Provide the (X, Y) coordinate of the cell's center where the given text is located.  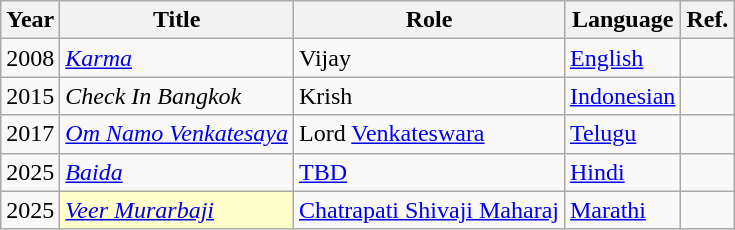
Role (430, 20)
2015 (30, 96)
Karma (177, 58)
2008 (30, 58)
Year (30, 20)
TBD (430, 172)
English (622, 58)
Title (177, 20)
Hindi (622, 172)
Ref. (708, 20)
Check In Bangkok (177, 96)
Vijay (430, 58)
Lord Venkateswara (430, 134)
Language (622, 20)
Indonesian (622, 96)
Telugu (622, 134)
Krish (430, 96)
Veer Murarbaji (177, 210)
Baida (177, 172)
Marathi (622, 210)
2017 (30, 134)
Chatrapati Shivaji Maharaj (430, 210)
Om Namo Venkatesaya (177, 134)
